Capture the cell that displays the provided text and extract its (x, y) central coordinate. 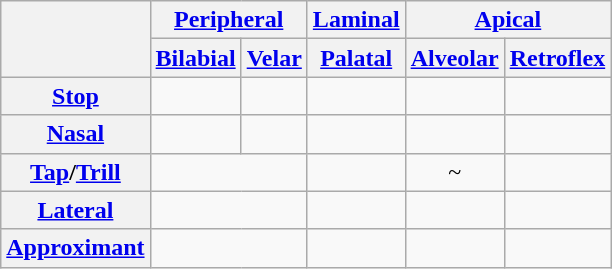
Retroflex (558, 58)
Approximant (76, 248)
Apical (508, 20)
Bilabial (196, 58)
Velar (274, 58)
~ (454, 172)
Laminal (356, 20)
Palatal (356, 58)
Lateral (76, 210)
Alveolar (454, 58)
Nasal (76, 134)
Peripheral (228, 20)
Stop (76, 96)
Tap/Trill (76, 172)
